Scan for the cell matching the given text and deliver its (x, y) coordinate at center. 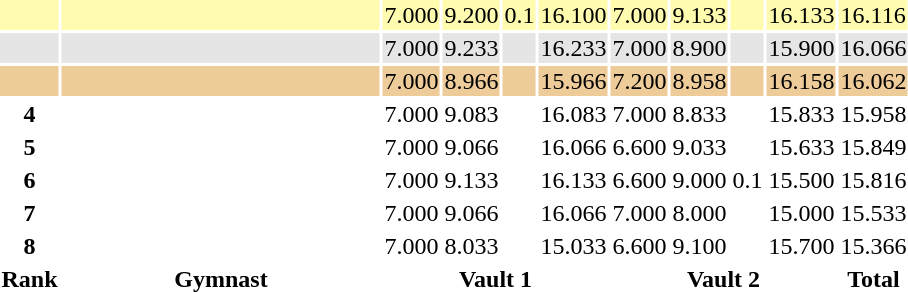
16.083 (574, 114)
8.900 (700, 48)
16.100 (574, 15)
15.833 (802, 114)
15.633 (802, 147)
15.900 (802, 48)
16.116 (874, 15)
15.849 (874, 147)
15.533 (874, 213)
15.033 (574, 246)
8 (30, 246)
15.966 (574, 81)
8.033 (472, 246)
15.816 (874, 180)
9.100 (700, 246)
9.083 (472, 114)
8.833 (700, 114)
16.062 (874, 81)
8.000 (700, 213)
15.500 (802, 180)
4 (30, 114)
15.958 (874, 114)
6 (30, 180)
8.966 (472, 81)
9.200 (472, 15)
8.958 (700, 81)
15.366 (874, 246)
7.200 (640, 81)
16.158 (802, 81)
7 (30, 213)
9.033 (700, 147)
15.000 (802, 213)
16.233 (574, 48)
9.000 (700, 180)
5 (30, 147)
15.700 (802, 246)
9.233 (472, 48)
